Provide the [X, Y] coordinate of the cell's center where the given text is located.  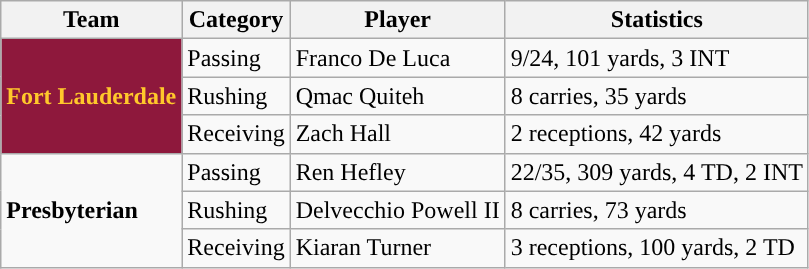
8 carries, 73 yards [656, 210]
Kiaran Turner [398, 248]
Qmac Quiteh [398, 96]
Team [92, 20]
22/35, 309 yards, 4 TD, 2 INT [656, 172]
9/24, 101 yards, 3 INT [656, 58]
Fort Lauderdale [92, 96]
Statistics [656, 20]
Presbyterian [92, 210]
3 receptions, 100 yards, 2 TD [656, 248]
Ren Hefley [398, 172]
Zach Hall [398, 134]
2 receptions, 42 yards [656, 134]
Franco De Luca [398, 58]
Category [236, 20]
8 carries, 35 yards [656, 96]
Delvecchio Powell II [398, 210]
Player [398, 20]
